Scan for the cell matching the given text and deliver its [X, Y] coordinate at center. 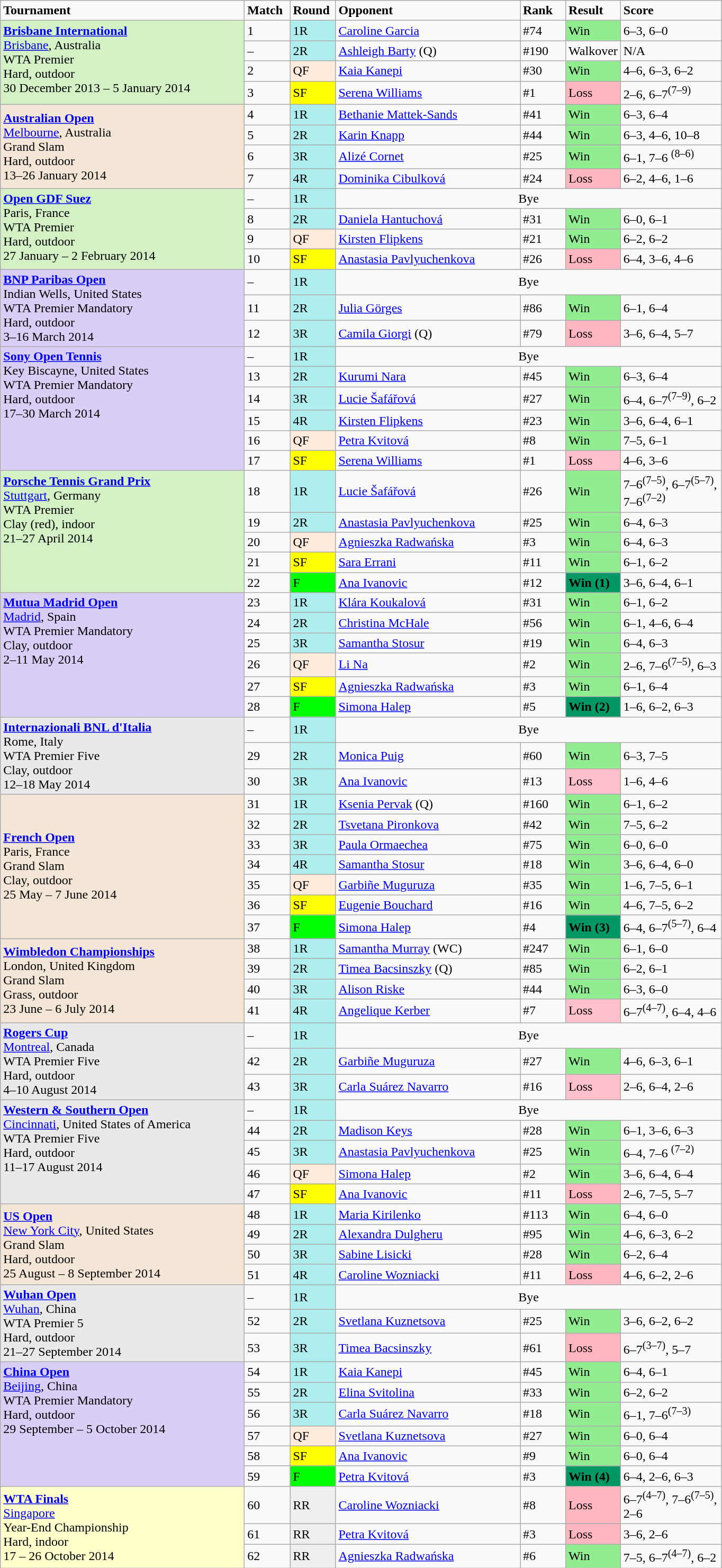
16 [267, 440]
58 [267, 1456]
2 [267, 71]
Rank [543, 11]
29 [267, 756]
Timea Bacsinszky [428, 1348]
Caroline Garcia [428, 31]
23 [267, 603]
US Open New York City, United StatesGrand SlamHard, outdoor25 August – 8 September 2014 [123, 1244]
#190 [543, 51]
7–5, 6–7(4–7), 6–2 [671, 1556]
10 [267, 259]
Angelique Kerber [428, 1011]
7 [267, 178]
13 [267, 377]
4–6, 6–2, 2–6 [671, 1274]
56 [267, 1414]
Alexandra Dulgheru [428, 1234]
#24 [543, 178]
3–6, 6–4, 6–0 [671, 865]
6–7(3–7), 5–7 [671, 1348]
#247 [543, 949]
8 [267, 219]
2–6, 6–7(7–9) [671, 93]
#95 [543, 1234]
6–2, 4–6, 1–6 [671, 178]
49 [267, 1234]
#60 [543, 756]
39 [267, 969]
26 [267, 665]
30 [267, 781]
4–6, 6–3, 6–1 [671, 1062]
2–6, 6–4, 2–6 [671, 1087]
21 [267, 563]
59 [267, 1476]
Score [671, 11]
#4 [543, 927]
38 [267, 949]
6–4, 7–6 (7–2) [671, 1153]
Opponent [428, 11]
#19 [543, 643]
32 [267, 824]
Sara Errani [428, 563]
7–5, 6–2 [671, 824]
6 [267, 157]
48 [267, 1214]
15 [267, 420]
6–4, 6–7(5–7), 6–4 [671, 927]
20 [267, 542]
Karin Knapp [428, 135]
#30 [543, 71]
#35 [543, 885]
China Open Beijing, ChinaWTA Premier MandatoryHard, outdoor29 September – 5 October 2014 [123, 1425]
#13 [543, 781]
9 [267, 239]
22 [267, 583]
#12 [543, 583]
6–1, 7–6 (8–6) [671, 157]
33 [267, 845]
Walkover [593, 51]
1–6, 4–6 [671, 781]
2–6, 7–5, 5–7 [671, 1194]
Tsvetana Pironkova [428, 824]
6–0, 6–1 [671, 219]
11 [267, 308]
51 [267, 1274]
Julia Görges [428, 308]
54 [267, 1372]
3–6, 6–2, 6–2 [671, 1321]
4–6, 3–6 [671, 460]
6–0, 6–0 [671, 845]
#7 [543, 1011]
Australian Open Melbourne, AustraliaGrand SlamHard, outdoor13–26 January 2014 [123, 147]
3–6, 6–4, 5–7 [671, 333]
6–1, 7–6(7–3) [671, 1414]
4 [267, 115]
Tournament [123, 11]
French Open Paris, FranceGrand SlamClay, outdoor25 May – 7 June 2014 [123, 867]
7–5, 6–1 [671, 440]
45 [267, 1153]
#33 [543, 1392]
46 [267, 1174]
6–1, 6–0 [671, 949]
6–1, 3–6, 6–3 [671, 1130]
24 [267, 623]
Result [593, 11]
6–2, 6–4 [671, 1254]
6–4, 3–6, 4–6 [671, 259]
42 [267, 1062]
#75 [543, 845]
34 [267, 865]
BNP Paribas Open Indian Wells, United StatesWTA Premier MandatoryHard, outdoor3–16 March 2014 [123, 308]
Wuhan Open Wuhan, ChinaWTA Premier 5Hard, outdoor21–27 September 2014 [123, 1323]
14 [267, 399]
Win (2) [593, 707]
Daniela Hantuchová [428, 219]
Match [267, 11]
Camila Giorgi (Q) [428, 333]
Christina McHale [428, 623]
40 [267, 989]
60 [267, 1505]
27 [267, 687]
6–3, 7–5 [671, 756]
36 [267, 905]
61 [267, 1534]
31 [267, 804]
#5 [543, 707]
Internazionali BNL d'Italia Rome, ItalyWTA Premier FiveClay, outdoor12–18 May 2014 [123, 756]
Porsche Tennis Grand Prix Stuttgart, GermanyWTA PremierClay (red), indoor21–27 April 2014 [123, 531]
Win (4) [593, 1476]
6–3, 4–6, 10–8 [671, 135]
12 [267, 333]
4–6, 7–5, 6–2 [671, 905]
Dominika Cibulková [428, 178]
#61 [543, 1348]
Timea Bacsinszky (Q) [428, 969]
6–4, 2–6, 6–3 [671, 1476]
#23 [543, 420]
50 [267, 1254]
Alison Riske [428, 989]
7–6(7–5), 6–7(5–7), 7–6(7–2) [671, 491]
6–7(4–7), 6–4, 4–6 [671, 1011]
19 [267, 522]
6–4, 6–7(7–9), 6–2 [671, 399]
Rogers Cup Montreal, CanadaWTA Premier FiveHard, outdoor4–10 August 2014 [123, 1061]
#42 [543, 824]
3 [267, 93]
#6 [543, 1556]
Madison Keys [428, 1130]
Sabine Lisicki [428, 1254]
1 [267, 31]
Ksenia Pervak (Q) [428, 804]
28 [267, 707]
6–4, 6–0 [671, 1214]
Li Na [428, 665]
3–6, 6–4, 6–4 [671, 1174]
53 [267, 1348]
#79 [543, 333]
57 [267, 1436]
1–6, 6–2, 6–3 [671, 707]
Wimbledon ChampionshipsLondon, United KingdomGrand SlamGrass, outdoor23 June – 6 July 2014 [123, 981]
5 [267, 135]
62 [267, 1556]
Ashleigh Barty (Q) [428, 51]
Eugenie Bouchard [428, 905]
2–6, 7–6(7–5), 6–3 [671, 665]
Win (1) [593, 583]
#21 [543, 239]
6–4, 6–1 [671, 1372]
6–7(4–7), 7–6(7–5), 2–6 [671, 1505]
Paula Ormaechea [428, 845]
Alizé Cornet [428, 157]
47 [267, 1194]
6–1, 4–6, 6–4 [671, 623]
#74 [543, 31]
Kurumi Nara [428, 377]
Mutua Madrid Open Madrid, SpainWTA Premier MandatoryClay, outdoor2–11 May 2014 [123, 655]
#41 [543, 115]
41 [267, 1011]
43 [267, 1087]
Monica Puig [428, 756]
Sony Open Tennis Key Biscayne, United StatesWTA Premier MandatoryHard, outdoor17–30 March 2014 [123, 409]
Western & Southern Open Cincinnati, United States of AmericaWTA Premier FiveHard, outdoor11–17 August 2014 [123, 1152]
44 [267, 1130]
Klára Koukalová [428, 603]
#160 [543, 804]
Brisbane International Brisbane, AustraliaWTA PremierHard, outdoor30 December 2013 – 5 January 2014 [123, 62]
#9 [543, 1456]
Elina Svitolina [428, 1392]
35 [267, 885]
18 [267, 491]
Bethanie Mattek-Sands [428, 115]
Round [313, 11]
55 [267, 1392]
Win (3) [593, 927]
17 [267, 460]
N/A [671, 51]
6–2, 6–1 [671, 969]
#86 [543, 308]
37 [267, 927]
#85 [543, 969]
Maria Kirilenko [428, 1214]
Samantha Murray (WC) [428, 949]
Open GDF Suez Paris, FranceWTA PremierHard, outdoor27 January – 2 February 2014 [123, 229]
25 [267, 643]
WTA Finals Singapore Year-End ChampionshipHard, indoor17 – 26 October 2014 [123, 1527]
3–6, 2–6 [671, 1534]
1–6, 7–5, 6–1 [671, 885]
#113 [543, 1214]
#56 [543, 623]
52 [267, 1321]
